Locate the cell with the specified text and output its (x, y) center coordinate. 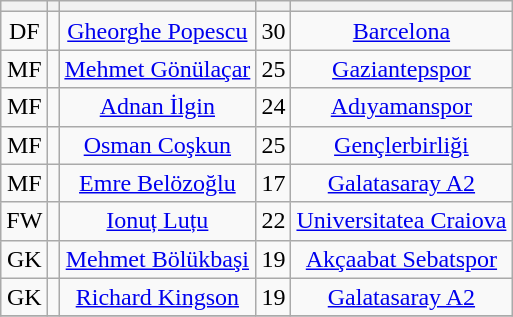
Emre Belözoğlu (158, 183)
Richard Kingson (158, 297)
Adıyamanspor (402, 107)
Gaziantepspor (402, 69)
Mehmet Bölükbaşi (158, 259)
Gheorghe Popescu (158, 31)
30 (274, 31)
Universitatea Craiova (402, 221)
22 (274, 221)
Adnan İlgin (158, 107)
17 (274, 183)
Osman Coşkun (158, 145)
Ionuț Luțu (158, 221)
Mehmet Gönülaçar (158, 69)
DF (24, 31)
24 (274, 107)
Akçaabat Sebatspor (402, 259)
Gençlerbirliği (402, 145)
FW (24, 221)
Barcelona (402, 31)
